Scan for the cell matching the given text and deliver its (X, Y) coordinate at center. 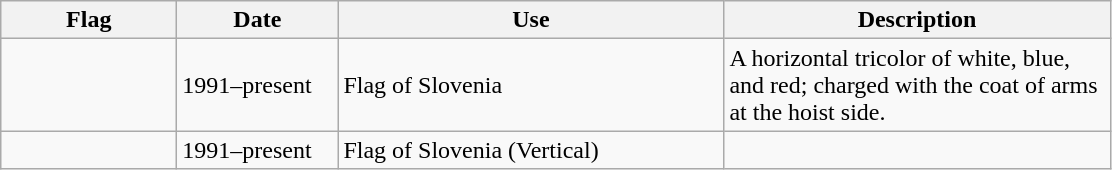
Flag (89, 20)
Flag of Slovenia (531, 85)
Date (258, 20)
Flag of Slovenia (Vertical) (531, 150)
A horizontal tricolor of white, blue, and red; charged with the coat of arms at the hoist side. (917, 85)
Description (917, 20)
Use (531, 20)
